Locate the cell with the specified text and output its [x, y] center coordinate. 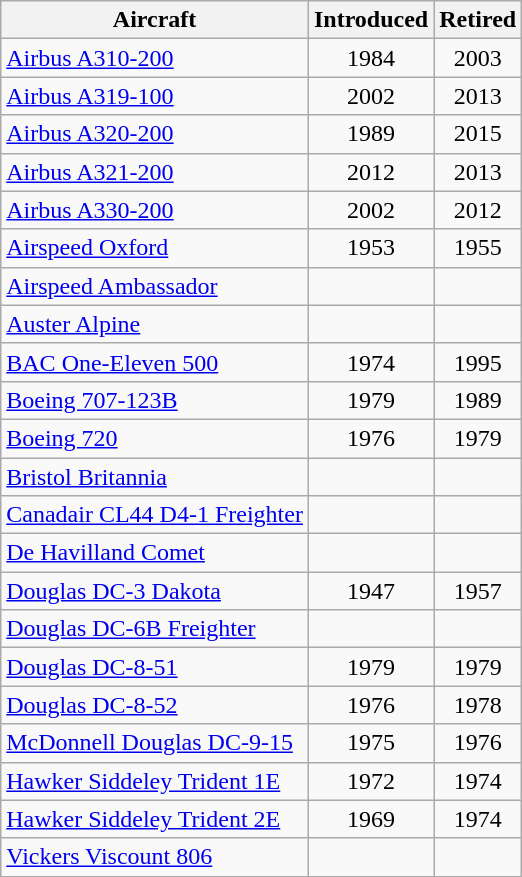
Douglas DC-8-51 [155, 667]
Bristol Britannia [155, 477]
Airspeed Ambassador [155, 286]
Boeing 720 [155, 438]
1995 [478, 362]
Airbus A319-100 [155, 96]
Introduced [370, 20]
Douglas DC-3 Dakota [155, 591]
Retired [478, 20]
1955 [478, 248]
1957 [478, 591]
2015 [478, 134]
1953 [370, 248]
Airbus A310-200 [155, 58]
1947 [370, 591]
McDonnell Douglas DC-9-15 [155, 743]
Airbus A321-200 [155, 172]
Airbus A320-200 [155, 134]
Airspeed Oxford [155, 248]
1972 [370, 781]
Canadair CL44 D4-1 Freighter [155, 515]
1978 [478, 705]
Vickers Viscount 806 [155, 857]
BAC One-Eleven 500 [155, 362]
Aircraft [155, 20]
De Havilland Comet [155, 553]
Hawker Siddeley Trident 2E [155, 819]
Douglas DC-6B Freighter [155, 629]
Airbus A330-200 [155, 210]
Boeing 707-123B [155, 400]
2003 [478, 58]
Auster Alpine [155, 324]
1984 [370, 58]
1975 [370, 743]
Hawker Siddeley Trident 1E [155, 781]
1969 [370, 819]
Douglas DC-8-52 [155, 705]
